Scan for the cell matching the given text and deliver its (x, y) coordinate at center. 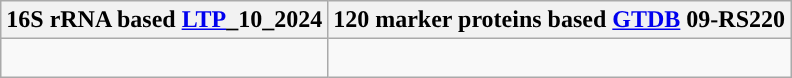
120 marker proteins based GTDB 09-RS220 (560, 20)
16S rRNA based LTP_10_2024 (164, 20)
